Find where the given text appears and provide that cell's center as [x, y] coordinate. 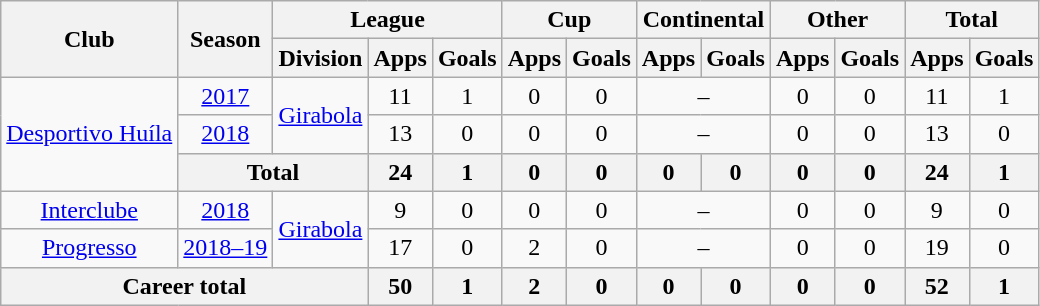
League [388, 20]
2018–19 [226, 248]
Desportivo Huíla [90, 134]
Progresso [90, 248]
19 [937, 248]
Career total [184, 286]
17 [400, 248]
2017 [226, 96]
50 [400, 286]
Continental [703, 20]
Season [226, 39]
52 [937, 286]
Division [320, 58]
Cup [569, 20]
Other [837, 20]
Interclube [90, 210]
Club [90, 39]
